Pinpoint the cell where the given text exists, returning its (X, Y) midpoint coordinate. 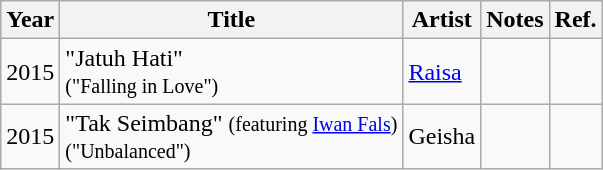
Notes (515, 20)
Ref. (576, 20)
Geisha (442, 136)
Year (30, 20)
Title (232, 20)
"Jatuh Hati" ("Falling in Love") (232, 72)
Artist (442, 20)
"Tak Seimbang" (featuring Iwan Fals)("Unbalanced") (232, 136)
Raisa (442, 72)
